Output the [x, y] coordinate of the center of the cell containing the given text.  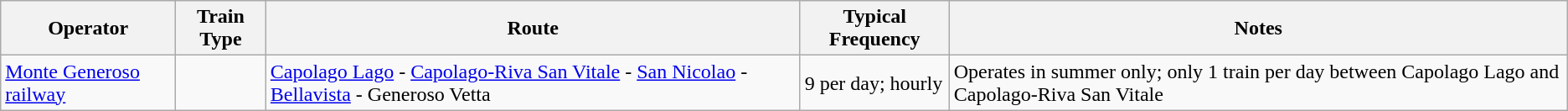
Notes [1258, 29]
Operator [89, 29]
Monte Generoso railway [89, 82]
Typical Frequency [874, 29]
Route [533, 29]
9 per day; hourly [874, 82]
Operates in summer only; only 1 train per day between Capolago Lago and Capolago-Riva San Vitale [1258, 82]
Train Type [221, 29]
Capolago Lago - Capolago-Riva San Vitale - San Nicolao - Bellavista - Generoso Vetta [533, 82]
